From the cell containing the given text, extract its center point as [x, y] coordinate. 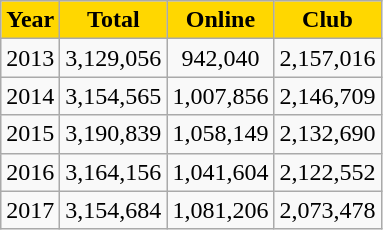
3,190,839 [114, 134]
1,081,206 [220, 210]
1,058,149 [220, 134]
2015 [30, 134]
2,157,016 [328, 58]
1,041,604 [220, 172]
3,129,056 [114, 58]
Total [114, 20]
2,073,478 [328, 210]
3,154,565 [114, 96]
2013 [30, 58]
3,154,684 [114, 210]
1,007,856 [220, 96]
2017 [30, 210]
Club [328, 20]
2,146,709 [328, 96]
2014 [30, 96]
Online [220, 20]
2,122,552 [328, 172]
2016 [30, 172]
Year [30, 20]
3,164,156 [114, 172]
2,132,690 [328, 134]
942,040 [220, 58]
